Extract the (X, Y) coordinate from the center of the cell holding the provided text.  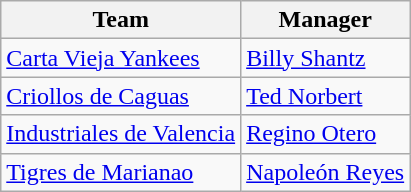
Manager (326, 20)
Napoleón Reyes (326, 172)
Team (121, 20)
Criollos de Caguas (121, 96)
Regino Otero (326, 134)
Tigres de Marianao (121, 172)
Billy Shantz (326, 58)
Industriales de Valencia (121, 134)
Ted Norbert (326, 96)
Carta Vieja Yankees (121, 58)
